Determine the [X, Y] coordinate at the center of the cell enclosing the given text.  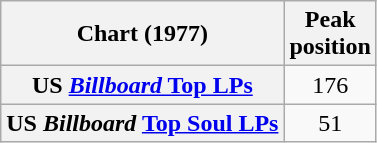
176 [330, 85]
US Billboard Top LPs [142, 85]
51 [330, 123]
US Billboard Top Soul LPs [142, 123]
Chart (1977) [142, 34]
Peakposition [330, 34]
